Pinpoint the cell where the given text exists, returning its [x, y] midpoint coordinate. 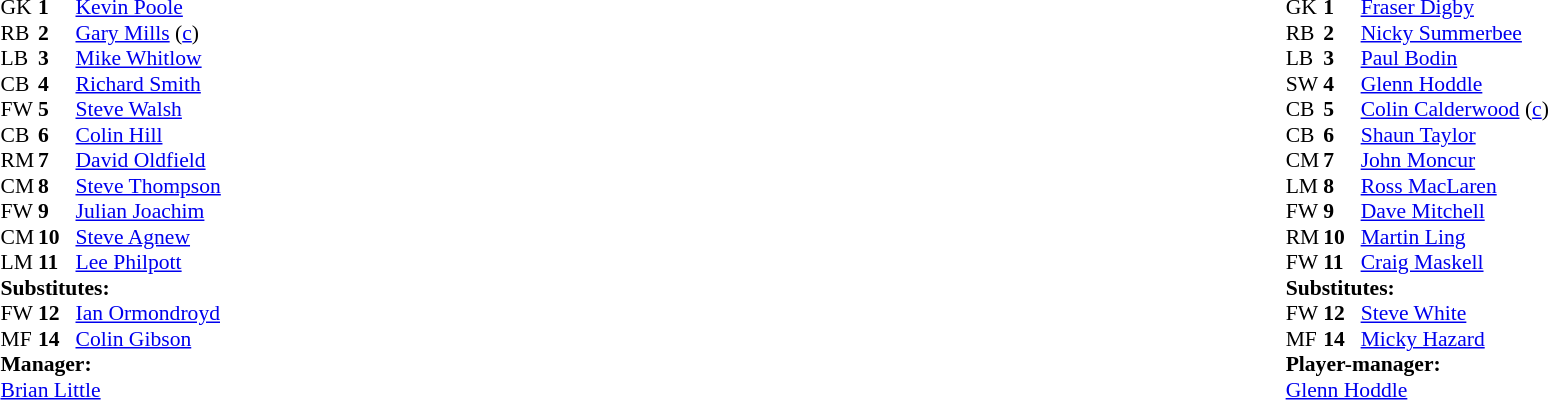
Lee Philpott [148, 263]
Manager: [110, 365]
Steve Walsh [148, 109]
Gary Mills (c) [148, 33]
Richard Smith [148, 84]
David Oldfield [148, 161]
Ian Ormondroyd [148, 313]
Colin Gibson [148, 339]
SW [1305, 84]
Substitutes: [110, 288]
Colin Hill [148, 135]
Steve Agnew [148, 237]
Steve Thompson [148, 186]
Mike Whitlow [148, 59]
Julian Joachim [148, 211]
